Return (X, Y) of the center of cell containing provided text 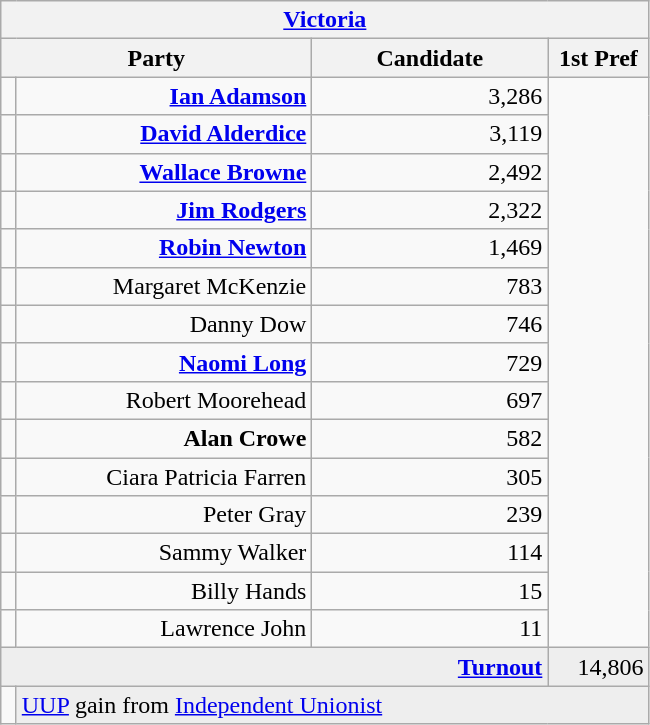
David Alderdice (164, 134)
11 (430, 629)
1st Pref (598, 58)
Candidate (430, 58)
Ian Adamson (164, 96)
3,119 (430, 134)
3,286 (430, 96)
1,469 (430, 248)
697 (430, 400)
Alan Crowe (164, 438)
Billy Hands (164, 591)
2,492 (430, 172)
239 (430, 515)
Danny Dow (164, 324)
Wallace Browne (164, 172)
Victoria (325, 20)
Ciara Patricia Farren (164, 477)
Turnout (274, 667)
Party (156, 58)
582 (430, 438)
Jim Rodgers (164, 210)
14,806 (598, 667)
729 (430, 362)
746 (430, 324)
Robin Newton (164, 248)
783 (430, 286)
UUP gain from Independent Unionist (332, 705)
Naomi Long (164, 362)
15 (430, 591)
2,322 (430, 210)
Margaret McKenzie (164, 286)
Sammy Walker (164, 553)
Peter Gray (164, 515)
Lawrence John (164, 629)
114 (430, 553)
Robert Moorehead (164, 400)
305 (430, 477)
